Provide the [x, y] coordinate of the cell's center where the given text is located.  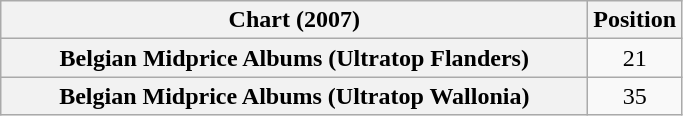
35 [635, 96]
Chart (2007) [294, 20]
Belgian Midprice Albums (Ultratop Flanders) [294, 58]
Position [635, 20]
Belgian Midprice Albums (Ultratop Wallonia) [294, 96]
21 [635, 58]
